From the cell containing the given text, extract its center point as [x, y] coordinate. 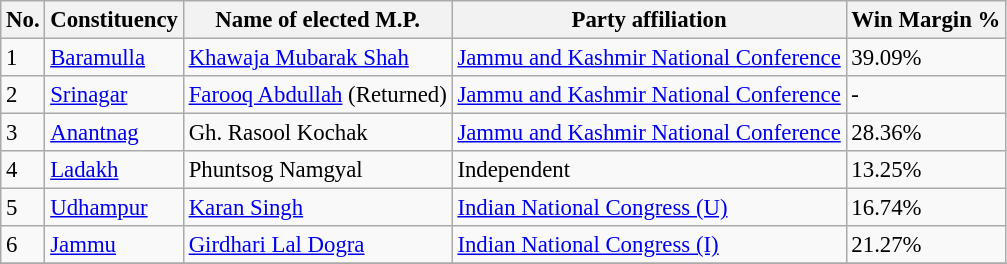
1 [23, 58]
Ladakh [114, 170]
Farooq Abdullah (Returned) [318, 95]
28.36% [926, 133]
Party affiliation [649, 20]
4 [23, 170]
Gh. Rasool Kochak [318, 133]
Girdhari Lal Dogra [318, 245]
Independent [649, 170]
Indian National Congress (U) [649, 208]
Phuntsog Namgyal [318, 170]
39.09% [926, 58]
5 [23, 208]
Name of elected M.P. [318, 20]
2 [23, 95]
3 [23, 133]
No. [23, 20]
6 [23, 245]
Jammu [114, 245]
Khawaja Mubarak Shah [318, 58]
16.74% [926, 208]
Baramulla [114, 58]
Win Margin % [926, 20]
21.27% [926, 245]
13.25% [926, 170]
Udhampur [114, 208]
- [926, 95]
Srinagar [114, 95]
Anantnag [114, 133]
Karan Singh [318, 208]
Indian National Congress (I) [649, 245]
Constituency [114, 20]
